Scan for the cell matching the given text and deliver its [x, y] coordinate at center. 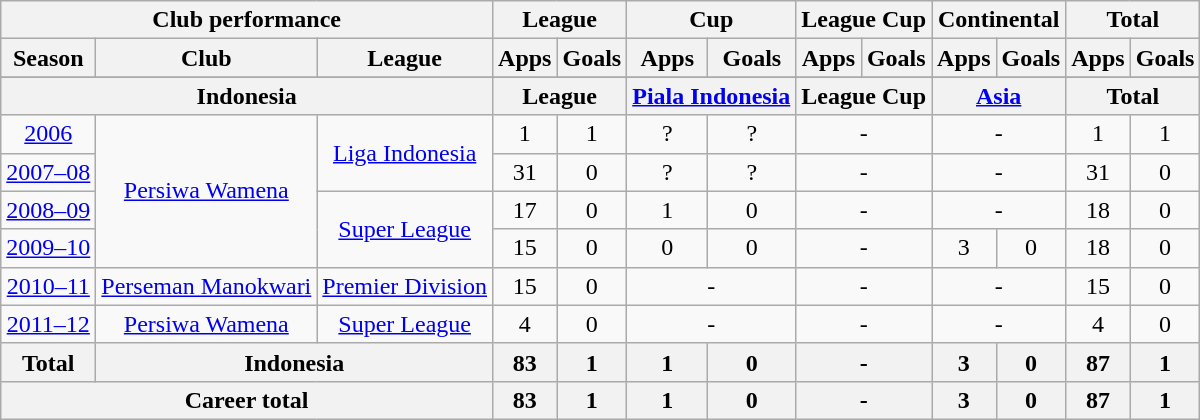
Piala Indonesia [712, 96]
2009–10 [48, 248]
2008–09 [48, 210]
2007–08 [48, 172]
Asia [999, 96]
Premier Division [405, 286]
Club performance [247, 20]
17 [525, 210]
2010–11 [48, 286]
Perseman Manokwari [206, 286]
Career total [247, 400]
Liga Indonesia [405, 153]
Continental [999, 20]
Club [206, 58]
2006 [48, 134]
Cup [712, 20]
2011–12 [48, 324]
Season [48, 58]
